Return the [X, Y] coordinate for the center point of the cell that contains the specified text.  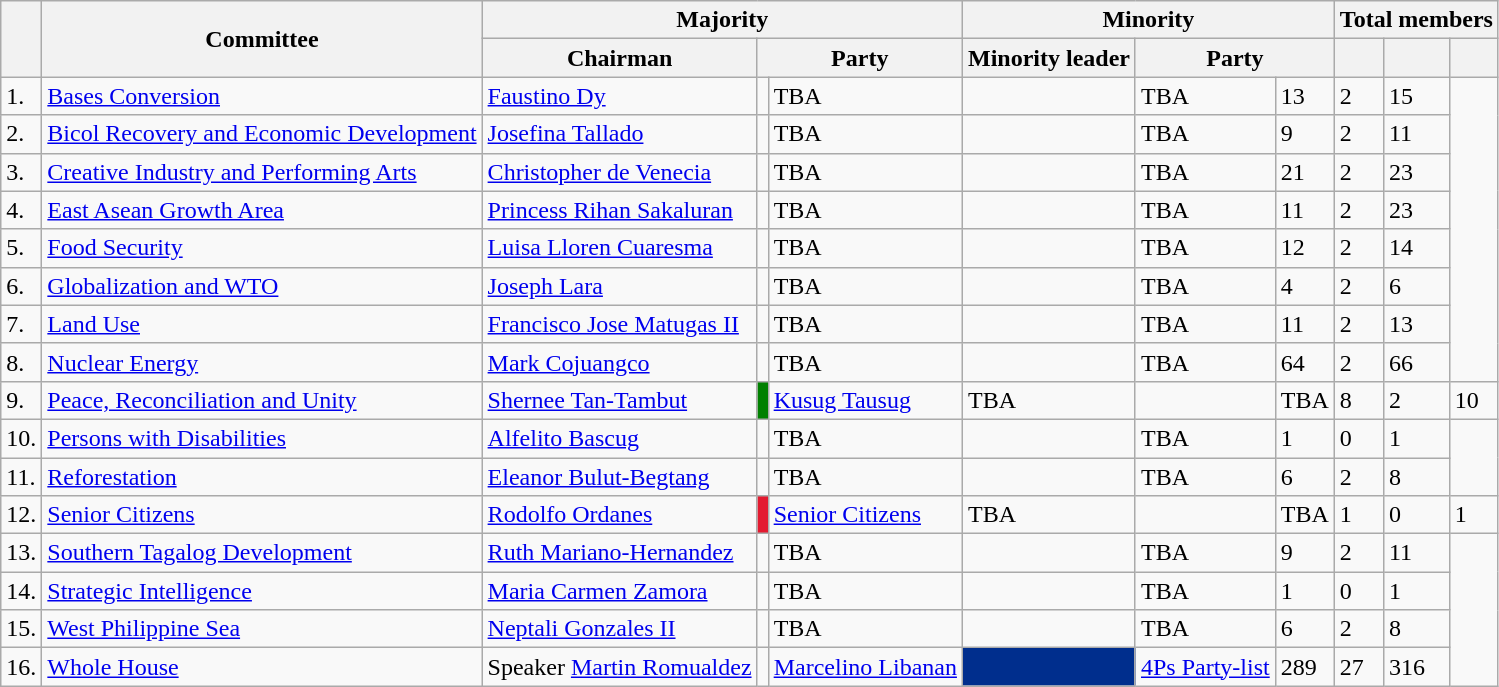
Minority leader [1048, 58]
5. [22, 248]
15 [1416, 96]
Chairman [620, 58]
Nuclear Energy [262, 362]
14. [22, 591]
Alfelito Bascug [620, 438]
Total members [1416, 20]
8. [22, 362]
15. [22, 629]
4. [22, 210]
66 [1416, 362]
Joseph Lara [620, 286]
Rodolfo Ordanes [620, 515]
12 [1304, 248]
Shernee Tan-Tambut [620, 400]
Strategic Intelligence [262, 591]
4 [1304, 286]
Maria Carmen Zamora [620, 591]
Minority [1148, 20]
Josefina Tallado [620, 134]
4Ps Party-list [1205, 667]
289 [1304, 667]
12. [22, 515]
14 [1416, 248]
13. [22, 553]
9. [22, 400]
Luisa Lloren Cuaresma [620, 248]
Mark Cojuangco [620, 362]
16. [22, 667]
Ruth Mariano-Hernandez [620, 553]
Francisco Jose Matugas II [620, 324]
Marcelino Libanan [865, 667]
3. [22, 172]
10. [22, 438]
Persons with Disabilities [262, 438]
Land Use [262, 324]
1. [22, 96]
Committee [262, 39]
West Philippine Sea [262, 629]
21 [1304, 172]
Princess Rihan Sakaluran [620, 210]
Reforestation [262, 477]
Majority [722, 20]
7. [22, 324]
27 [1358, 667]
Globalization and WTO [262, 286]
Faustino Dy [620, 96]
2. [22, 134]
316 [1416, 667]
Speaker Martin Romualdez [620, 667]
10 [1474, 400]
11. [22, 477]
Kusug Tausug [865, 400]
Neptali Gonzales II [620, 629]
Peace, Reconciliation and Unity [262, 400]
Bicol Recovery and Economic Development [262, 134]
East Asean Growth Area [262, 210]
Eleanor Bulut-Begtang [620, 477]
Bases Conversion [262, 96]
Southern Tagalog Development [262, 553]
Food Security [262, 248]
64 [1304, 362]
6. [22, 286]
Whole House [262, 667]
Christopher de Venecia [620, 172]
Creative Industry and Performing Arts [262, 172]
